Pinpoint the cell where the given text exists, returning its [x, y] midpoint coordinate. 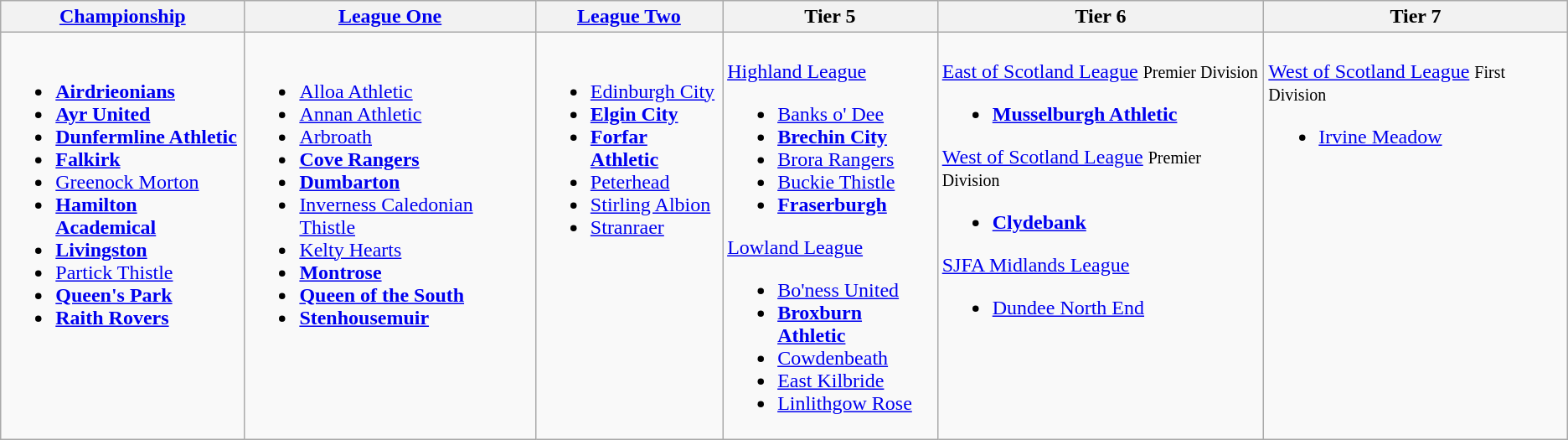
Alloa AthleticAnnan AthleticArbroathCove RangersDumbartonInverness Caledonian ThistleKelty HeartsMontroseQueen of the SouthStenhousemuir [390, 236]
West of Scotland League First DivisionIrvine Meadow [1416, 236]
Championship [122, 17]
Tier 5 [831, 17]
Tier 7 [1416, 17]
East of Scotland League Premier DivisionMusselburgh AthleticWest of Scotland League Premier DivisionClydebankSJFA Midlands LeagueDundee North End [1101, 236]
League One [390, 17]
League Two [628, 17]
AirdrieoniansAyr UnitedDunfermline AthleticFalkirkGreenock MortonHamilton AcademicalLivingstonPartick ThistleQueen's ParkRaith Rovers [122, 236]
Edinburgh CityElgin CityForfar AthleticPeterheadStirling AlbionStranraer [628, 236]
Tier 6 [1101, 17]
